Find where the given text appears and provide that cell's center as [X, Y] coordinate. 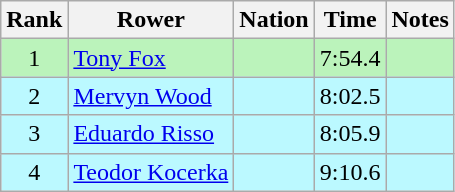
Mervyn Wood [151, 96]
7:54.4 [350, 58]
Eduardo Risso [151, 134]
Tony Fox [151, 58]
8:05.9 [350, 134]
8:02.5 [350, 96]
Time [350, 20]
Nation [274, 20]
Rower [151, 20]
Rank [34, 20]
4 [34, 172]
Notes [420, 20]
3 [34, 134]
9:10.6 [350, 172]
Teodor Kocerka [151, 172]
2 [34, 96]
1 [34, 58]
